Provide the (X, Y) coordinate of the cell's center where the given text is located.  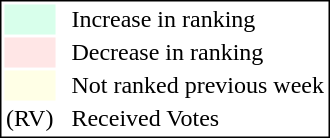
Increase in ranking (198, 19)
Decrease in ranking (198, 53)
(RV) (29, 119)
Received Votes (198, 119)
Not ranked previous week (198, 85)
